From the cell containing the given text, extract its center point as (X, Y) coordinate. 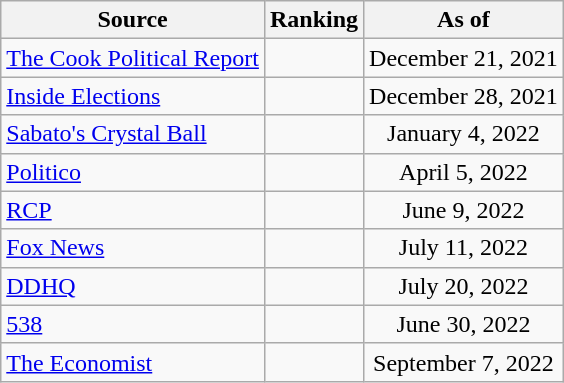
December 28, 2021 (464, 96)
Inside Elections (133, 96)
The Economist (133, 362)
As of (464, 20)
Ranking (314, 20)
538 (133, 324)
Source (133, 20)
April 5, 2022 (464, 172)
DDHQ (133, 286)
September 7, 2022 (464, 362)
January 4, 2022 (464, 134)
Fox News (133, 248)
The Cook Political Report (133, 58)
July 11, 2022 (464, 248)
Politico (133, 172)
RCP (133, 210)
July 20, 2022 (464, 286)
December 21, 2021 (464, 58)
June 9, 2022 (464, 210)
Sabato's Crystal Ball (133, 134)
June 30, 2022 (464, 324)
